Extract the (x, y) coordinate from the center of the cell holding the provided text.  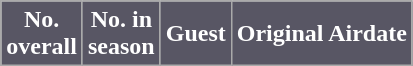
No. overall (42, 34)
Original Airdate (322, 34)
No. in season (121, 34)
Guest (196, 34)
